Search for the cell housing the specified text and yield its [x, y] center coordinate. 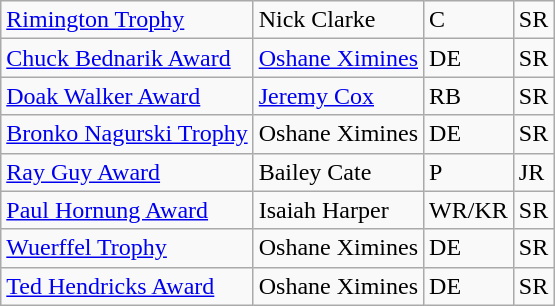
WR/KR [469, 210]
Doak Walker Award [127, 96]
Nick Clarke [338, 20]
Paul Hornung Award [127, 210]
JR [533, 172]
Wuerffel Trophy [127, 248]
Bronko Nagurski Trophy [127, 134]
Chuck Bednarik Award [127, 58]
Jeremy Cox [338, 96]
Rimington Trophy [127, 20]
C [469, 20]
P [469, 172]
RB [469, 96]
Ted Hendricks Award [127, 286]
Ray Guy Award [127, 172]
Isaiah Harper [338, 210]
Bailey Cate [338, 172]
